Return (x, y) of the center of cell containing provided text 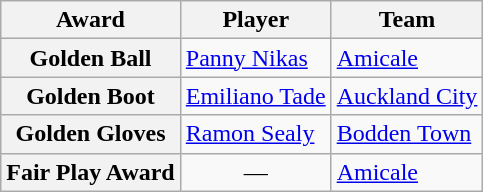
Ramon Sealy (256, 134)
Award (91, 20)
Auckland City (407, 96)
Golden Gloves (91, 134)
Bodden Town (407, 134)
Emiliano Tade (256, 96)
Golden Boot (91, 96)
Panny Nikas (256, 58)
Player (256, 20)
Fair Play Award (91, 172)
Golden Ball (91, 58)
— (256, 172)
Team (407, 20)
